Locate the cell with the specified text and output its (X, Y) center coordinate. 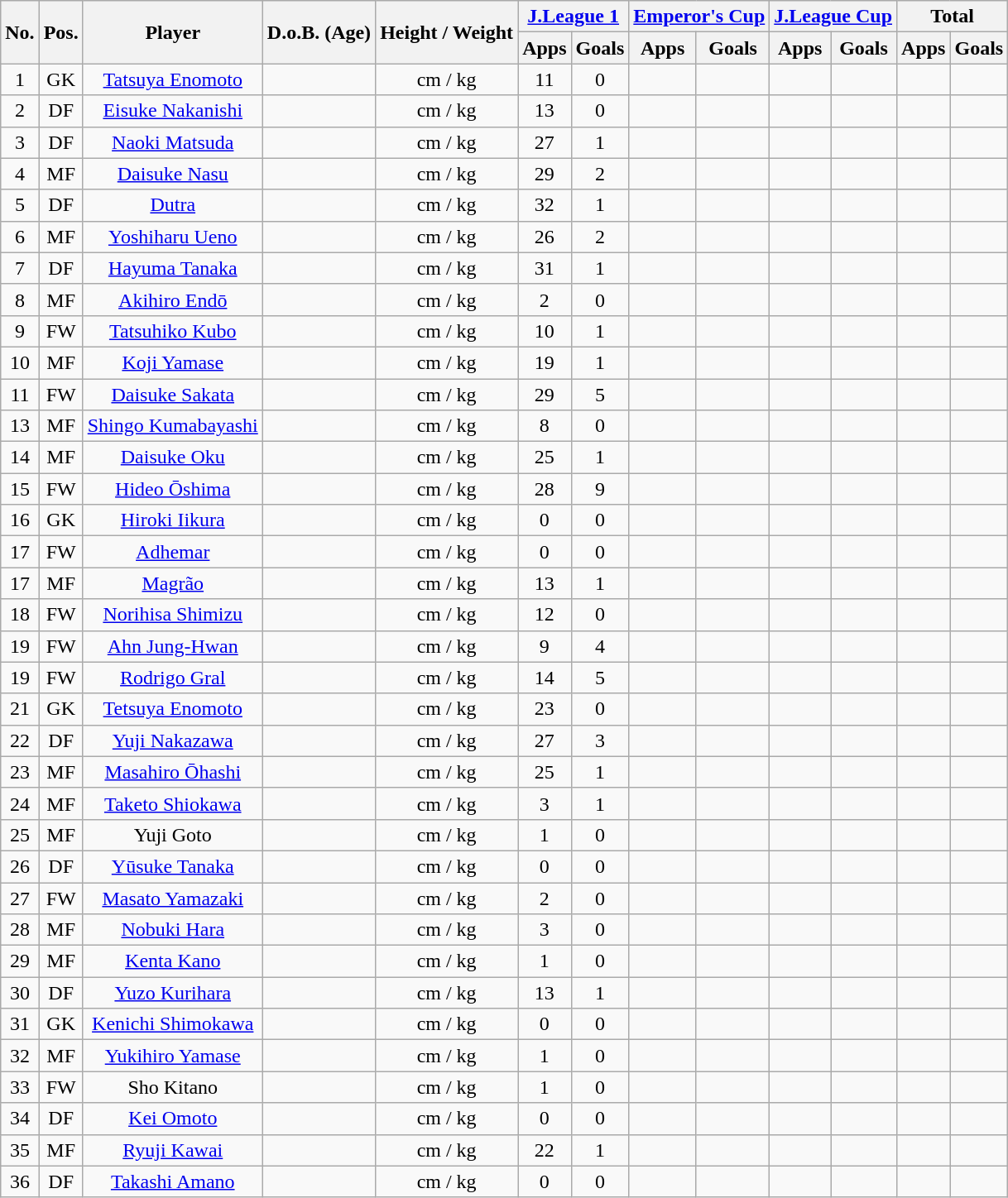
Tatsuya Enomoto (172, 79)
Daisuke Nasu (172, 174)
Yūsuke Tanaka (172, 866)
Taketo Shiokawa (172, 803)
Kei Omoto (172, 1119)
Hayuma Tanaka (172, 268)
Kenta Kano (172, 961)
Kenichi Shimokawa (172, 1024)
Total (953, 17)
Ahn Jung-Hwan (172, 646)
34 (20, 1119)
Yuji Nakazawa (172, 740)
30 (20, 993)
36 (20, 1181)
18 (20, 615)
Masahiro Ōhashi (172, 772)
Akihiro Endō (172, 299)
35 (20, 1150)
Hiroki Iikura (172, 520)
Ryuji Kawai (172, 1150)
D.o.B. (Age) (319, 32)
Daisuke Sakata (172, 395)
Shingo Kumabayashi (172, 426)
Takashi Amano (172, 1181)
Rodrigo Gral (172, 678)
Eisuke Nakanishi (172, 111)
21 (20, 709)
Yoshiharu Ueno (172, 237)
Yuji Goto (172, 835)
Daisuke Oku (172, 458)
Tetsuya Enomoto (172, 709)
Yuzo Kurihara (172, 993)
Tatsuhiko Kubo (172, 331)
Magrão (172, 583)
Pos. (61, 32)
Masato Yamazaki (172, 898)
J.League 1 (574, 17)
Dutra (172, 205)
Emperor's Cup (699, 17)
16 (20, 520)
Nobuki Hara (172, 930)
Adhemar (172, 552)
12 (545, 615)
J.League Cup (833, 17)
24 (20, 803)
Sho Kitano (172, 1087)
Player (172, 32)
33 (20, 1087)
Height / Weight (447, 32)
No. (20, 32)
Koji Yamase (172, 362)
Yukihiro Yamase (172, 1056)
Naoki Matsuda (172, 142)
Hideo Ōshima (172, 489)
6 (20, 237)
15 (20, 489)
7 (20, 268)
Norihisa Shimizu (172, 615)
